Determine the [X, Y] coordinate at the center of the cell enclosing the given text.  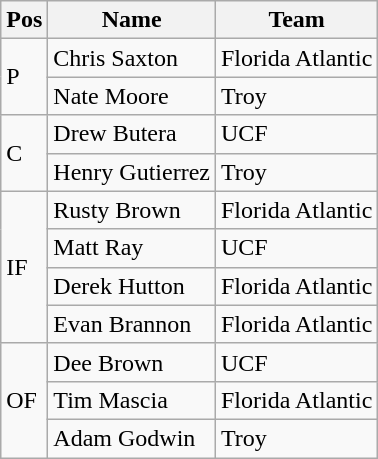
C [24, 153]
Drew Butera [132, 134]
Pos [24, 20]
Adam Godwin [132, 438]
IF [24, 267]
Tim Mascia [132, 400]
Evan Brannon [132, 324]
OF [24, 400]
P [24, 77]
Derek Hutton [132, 286]
Name [132, 20]
Rusty Brown [132, 210]
Team [296, 20]
Matt Ray [132, 248]
Henry Gutierrez [132, 172]
Chris Saxton [132, 58]
Dee Brown [132, 362]
Nate Moore [132, 96]
